Search for the cell housing the specified text and yield its [X, Y] center coordinate. 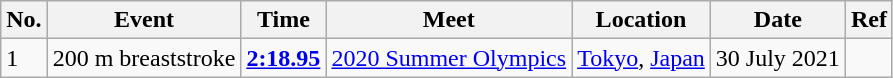
1 [24, 58]
Tokyo, Japan [642, 58]
30 July 2021 [778, 58]
No. [24, 20]
2:18.95 [284, 58]
200 m breaststroke [144, 58]
2020 Summer Olympics [449, 58]
Location [642, 20]
Meet [449, 20]
Time [284, 20]
Event [144, 20]
Date [778, 20]
Ref [868, 20]
